Return the (x, y) coordinate for the center point of the cell that contains the specified text.  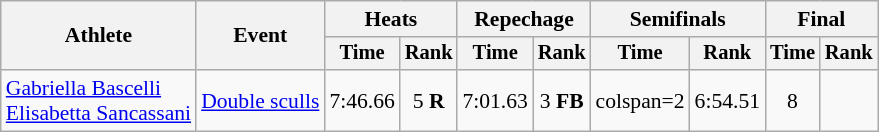
Athlete (98, 36)
Event (260, 36)
Double sculls (260, 100)
7:01.63 (494, 100)
colspan=2 (640, 100)
3 FB (562, 100)
6:54.51 (728, 100)
Gabriella BascelliElisabetta Sancassani (98, 100)
Repechage (524, 19)
5 R (429, 100)
Final (821, 19)
7:46.66 (362, 100)
Semifinals (678, 19)
Heats (390, 19)
8 (792, 100)
